Identify which cell holds the provided text, then report its (X, Y) central coordinate. 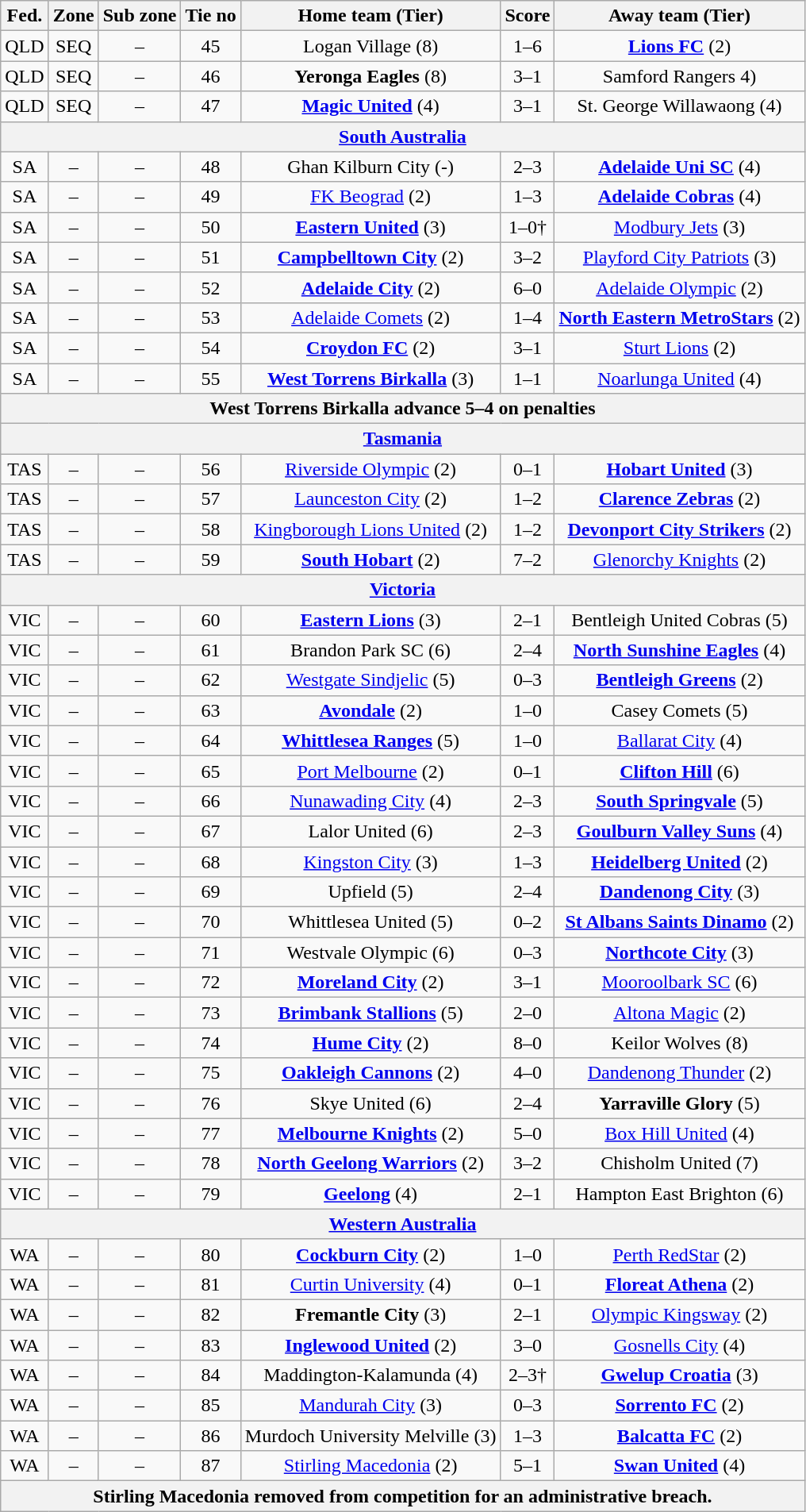
82 (211, 1314)
North Sunshine Eagles (4) (679, 650)
65 (211, 771)
Playford City Patriots (3) (679, 257)
Sorrento FC (2) (679, 1406)
Launceston City (2) (370, 499)
Gwelup Croatia (3) (679, 1375)
47 (211, 106)
2–3† (528, 1375)
Sturt Lions (2) (679, 348)
South Australia (403, 137)
Tasmania (403, 439)
52 (211, 287)
Fremantle City (3) (370, 1314)
Sub zone (140, 16)
Eastern Lions (3) (370, 620)
Ghan Kilburn City (-) (370, 167)
West Torrens Birkalla advance 5–4 on penalties (403, 409)
Whittlesea Ranges (5) (370, 741)
45 (211, 46)
Score (528, 16)
Dandenong City (3) (679, 892)
70 (211, 922)
Glenorchy Knights (2) (679, 560)
Maddington-Kalamunda (4) (370, 1375)
Adelaide City (2) (370, 287)
Inglewood United (2) (370, 1345)
64 (211, 741)
74 (211, 1043)
Floreat Athena (2) (679, 1284)
87 (211, 1466)
2–0 (528, 1013)
St Albans Saints Dinamo (2) (679, 922)
Tie no (211, 16)
Logan Village (8) (370, 46)
67 (211, 831)
St. George Willawaong (4) (679, 106)
Campbelltown City (2) (370, 257)
Curtin University (4) (370, 1284)
Stirling Macedonia removed from competition for an administrative breach. (403, 1496)
68 (211, 861)
4–0 (528, 1073)
57 (211, 499)
Adelaide Comets (2) (370, 317)
73 (211, 1013)
Altona Magic (2) (679, 1013)
56 (211, 469)
Western Australia (403, 1224)
Zone (73, 16)
Kingborough Lions United (2) (370, 529)
South Springvale (5) (679, 801)
1–4 (528, 317)
55 (211, 379)
Modbury Jets (3) (679, 227)
Fed. (25, 16)
49 (211, 197)
71 (211, 952)
84 (211, 1375)
1–6 (528, 46)
51 (211, 257)
Casey Comets (5) (679, 710)
Westvale Olympic (6) (370, 952)
Yarraville Glory (5) (679, 1103)
46 (211, 76)
48 (211, 167)
Swan United (4) (679, 1466)
Skye United (6) (370, 1103)
Westgate Sindjelic (5) (370, 680)
Keilor Wolves (8) (679, 1043)
85 (211, 1406)
Lalor United (6) (370, 831)
Devonport City Strikers (2) (679, 529)
8–0 (528, 1043)
Away team (Tier) (679, 16)
Bentleigh Greens (2) (679, 680)
Eastern United (3) (370, 227)
Yeronga Eagles (8) (370, 76)
Dandenong Thunder (2) (679, 1073)
Stirling Macedonia (2) (370, 1466)
FK Beograd (2) (370, 197)
Adelaide Uni SC (4) (679, 167)
Melbourne Knights (2) (370, 1133)
66 (211, 801)
Brandon Park SC (6) (370, 650)
83 (211, 1345)
Goulburn Valley Suns (4) (679, 831)
81 (211, 1284)
79 (211, 1194)
69 (211, 892)
Geelong (4) (370, 1194)
50 (211, 227)
58 (211, 529)
3–0 (528, 1345)
5–0 (528, 1133)
77 (211, 1133)
72 (211, 983)
Lions FC (2) (679, 46)
Kingston City (3) (370, 861)
Murdoch University Melville (3) (370, 1436)
59 (211, 560)
Mooroolbark SC (6) (679, 983)
Mandurah City (3) (370, 1406)
Avondale (2) (370, 710)
Home team (Tier) (370, 16)
Chisholm United (7) (679, 1164)
Clarence Zebras (2) (679, 499)
54 (211, 348)
76 (211, 1103)
Samford Rangers 4) (679, 76)
North Eastern MetroStars (2) (679, 317)
Magic United (4) (370, 106)
Port Melbourne (2) (370, 771)
Whittlesea United (5) (370, 922)
Ballarat City (4) (679, 741)
62 (211, 680)
Bentleigh United Cobras (5) (679, 620)
West Torrens Birkalla (3) (370, 379)
Box Hill United (4) (679, 1133)
1–0† (528, 227)
Croydon FC (2) (370, 348)
80 (211, 1254)
Adelaide Cobras (4) (679, 197)
63 (211, 710)
Noarlunga United (4) (679, 379)
Gosnells City (4) (679, 1345)
Balcatta FC (2) (679, 1436)
60 (211, 620)
Hampton East Brighton (6) (679, 1194)
0–2 (528, 922)
86 (211, 1436)
61 (211, 650)
Riverside Olympic (2) (370, 469)
Perth RedStar (2) (679, 1254)
Hume City (2) (370, 1043)
1–1 (528, 379)
6–0 (528, 287)
Olympic Kingsway (2) (679, 1314)
Moreland City (2) (370, 983)
Oakleigh Cannons (2) (370, 1073)
Hobart United (3) (679, 469)
Clifton Hill (6) (679, 771)
Adelaide Olympic (2) (679, 287)
78 (211, 1164)
Victoria (403, 590)
7–2 (528, 560)
North Geelong Warriors (2) (370, 1164)
75 (211, 1073)
53 (211, 317)
Heidelberg United (2) (679, 861)
Brimbank Stallions (5) (370, 1013)
Cockburn City (2) (370, 1254)
Upfield (5) (370, 892)
5–1 (528, 1466)
South Hobart (2) (370, 560)
Northcote City (3) (679, 952)
Nunawading City (4) (370, 801)
